Detect which cell encompasses the target text, then output its (X, Y) center coordinate. 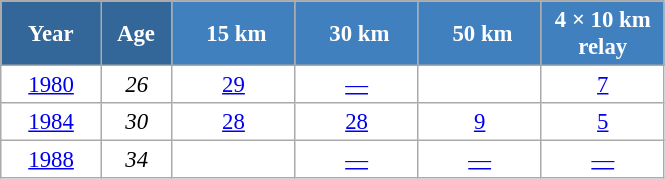
15 km (234, 34)
34 (136, 160)
7 (602, 85)
26 (136, 85)
1984 (52, 122)
30 km (356, 34)
1988 (52, 160)
4 × 10 km relay (602, 34)
5 (602, 122)
Year (52, 34)
9 (480, 122)
Age (136, 34)
30 (136, 122)
50 km (480, 34)
1980 (52, 85)
29 (234, 85)
